From the cell containing the given text, extract its center point as (X, Y) coordinate. 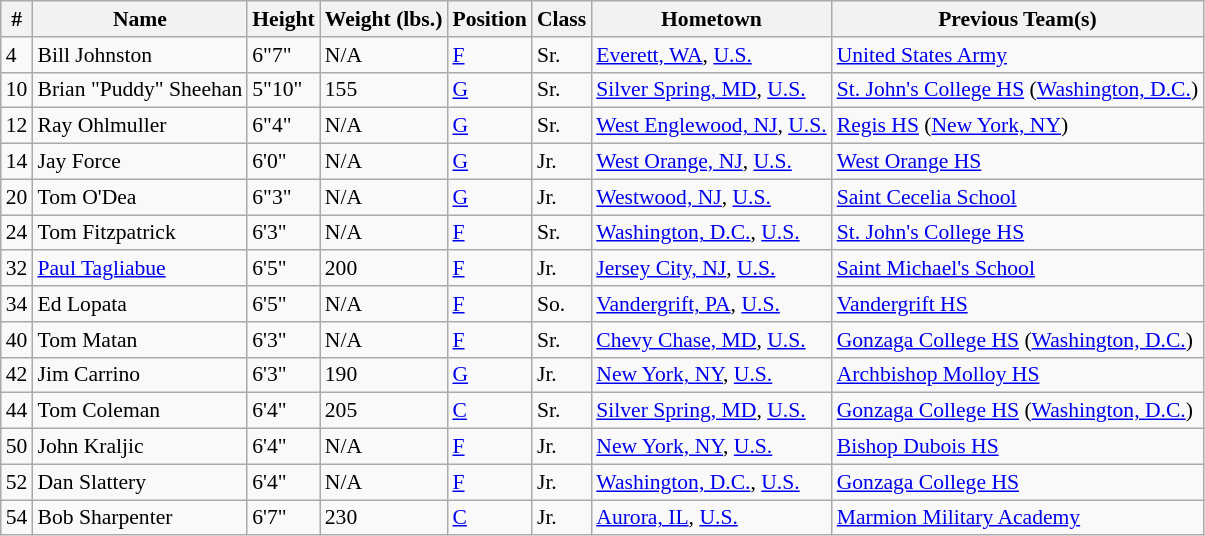
190 (384, 375)
44 (17, 411)
54 (17, 518)
6"4" (283, 126)
Jim Carrino (140, 375)
Saint Cecelia School (1018, 197)
200 (384, 269)
West Orange, NJ, U.S. (711, 162)
Tom O'Dea (140, 197)
Chevy Chase, MD, U.S. (711, 340)
Brian "Puddy" Sheehan (140, 90)
Tom Coleman (140, 411)
Ed Lopata (140, 304)
40 (17, 340)
Bishop Dubois HS (1018, 447)
Bill Johnston (140, 55)
230 (384, 518)
Jersey City, NJ, U.S. (711, 269)
6'0" (283, 162)
West Orange HS (1018, 162)
6'7" (283, 518)
6"3" (283, 197)
20 (17, 197)
John Kraljic (140, 447)
Bob Sharpenter (140, 518)
Jay Force (140, 162)
6"7" (283, 55)
Westwood, NJ, U.S. (711, 197)
Aurora, IL, U.S. (711, 518)
5"10" (283, 90)
Weight (lbs.) (384, 19)
155 (384, 90)
Regis HS (New York, NY) (1018, 126)
Hometown (711, 19)
United States Army (1018, 55)
52 (17, 482)
Vandergrift HS (1018, 304)
West Englewood, NJ, U.S. (711, 126)
Name (140, 19)
Previous Team(s) (1018, 19)
Everett, WA, U.S. (711, 55)
24 (17, 233)
So. (562, 304)
Dan Slattery (140, 482)
St. John's College HS (Washington, D.C.) (1018, 90)
Tom Fitzpatrick (140, 233)
34 (17, 304)
4 (17, 55)
Archbishop Molloy HS (1018, 375)
Saint Michael's School (1018, 269)
Tom Matan (140, 340)
St. John's College HS (1018, 233)
Ray Ohlmuller (140, 126)
10 (17, 90)
Height (283, 19)
50 (17, 447)
12 (17, 126)
32 (17, 269)
Paul Tagliabue (140, 269)
Position (489, 19)
Class (562, 19)
Gonzaga College HS (1018, 482)
# (17, 19)
Marmion Military Academy (1018, 518)
42 (17, 375)
205 (384, 411)
14 (17, 162)
Vandergrift, PA, U.S. (711, 304)
